Output the (X, Y) coordinate of the center of the cell containing the given text.  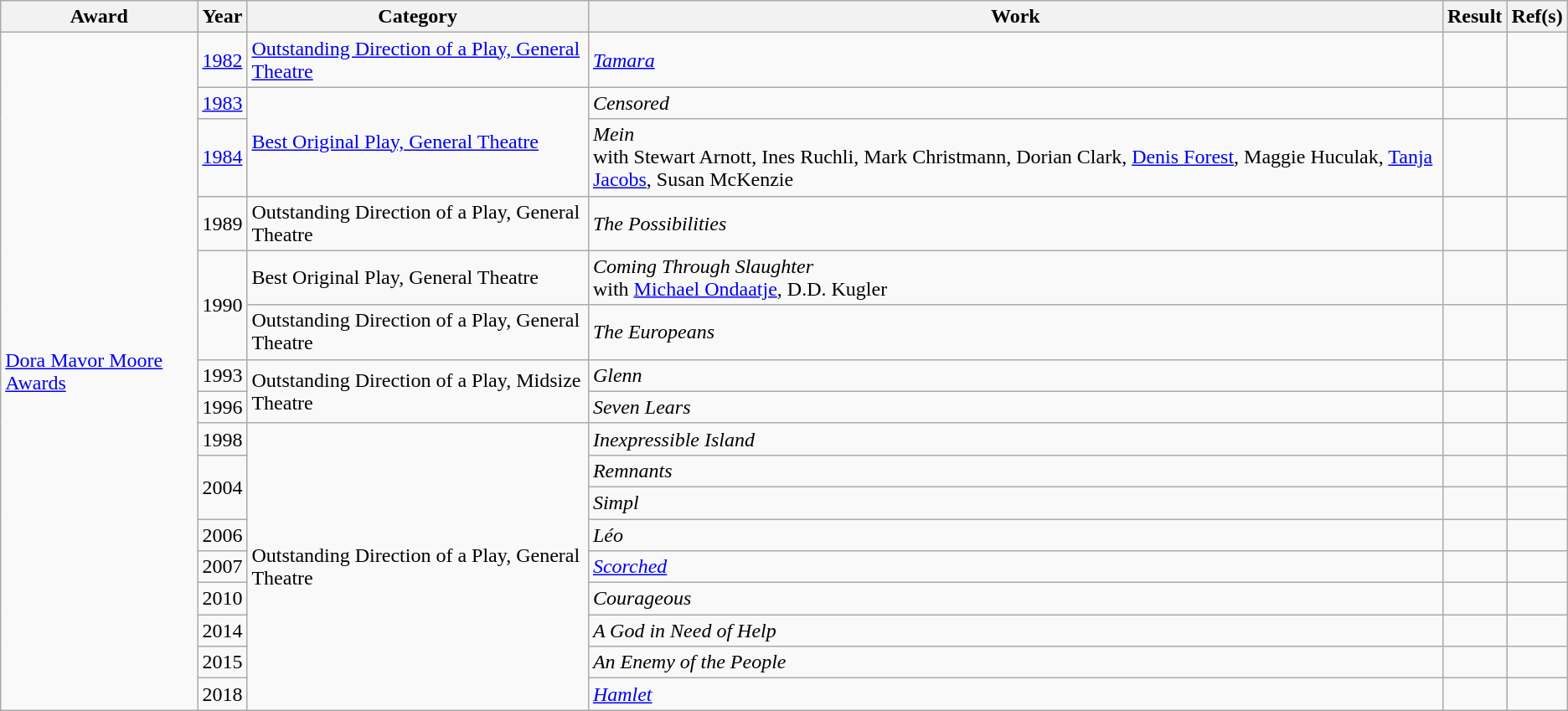
1984 (223, 157)
An Enemy of the People (1015, 662)
2018 (223, 694)
Simpl (1015, 502)
Coming Through Slaughterwith Michael Ondaatje, D.D. Kugler (1015, 278)
A God in Need of Help (1015, 631)
1998 (223, 439)
Award (99, 17)
Léo (1015, 535)
2004 (223, 487)
Censored (1015, 103)
Category (417, 17)
1993 (223, 375)
Meinwith Stewart Arnott, Ines Ruchli, Mark Christmann, Dorian Clark, Denis Forest, Maggie Huculak, Tanja Jacobs, Susan McKenzie (1015, 157)
Glenn (1015, 375)
Inexpressible Island (1015, 439)
2007 (223, 567)
1996 (223, 407)
1990 (223, 305)
1983 (223, 103)
Dora Mavor Moore Awards (99, 372)
Courageous (1015, 599)
The Possibilities (1015, 223)
Hamlet (1015, 694)
Remnants (1015, 471)
Seven Lears (1015, 407)
2006 (223, 535)
Tamara (1015, 60)
Year (223, 17)
Result (1474, 17)
The Europeans (1015, 332)
Ref(s) (1537, 17)
Scorched (1015, 567)
Outstanding Direction of a Play, Midsize Theatre (417, 391)
2014 (223, 631)
1989 (223, 223)
2015 (223, 662)
Work (1015, 17)
2010 (223, 599)
1982 (223, 60)
